Return [X, Y] of the center of cell containing provided text 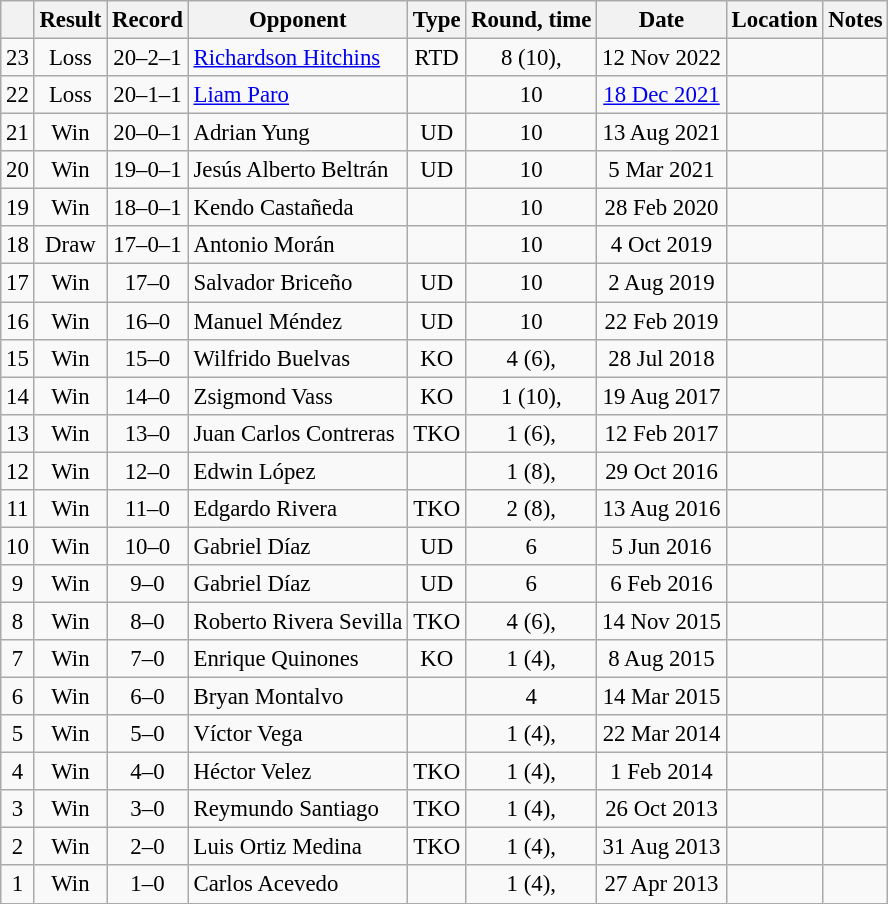
31 Aug 2013 [662, 847]
12 Feb 2017 [662, 433]
6 Feb 2016 [662, 584]
13 [18, 433]
2 [18, 847]
2 (8), [532, 509]
13–0 [148, 433]
23 [18, 58]
14 Nov 2015 [662, 621]
Type [437, 20]
20–2–1 [148, 58]
5–0 [148, 734]
Adrian Yung [298, 133]
Notes [856, 20]
Round, time [532, 20]
Result [70, 20]
22 [18, 95]
Opponent [298, 20]
19 Aug 2017 [662, 396]
Kendo Castañeda [298, 208]
7 [18, 659]
28 Feb 2020 [662, 208]
1 Feb 2014 [662, 772]
12 [18, 471]
22 Feb 2019 [662, 321]
28 Jul 2018 [662, 358]
20–0–1 [148, 133]
10–0 [148, 546]
26 Oct 2013 [662, 809]
19 [18, 208]
5 Jun 2016 [662, 546]
8 Aug 2015 [662, 659]
11 [18, 509]
Jesús Alberto Beltrán [298, 170]
4 Oct 2019 [662, 245]
Draw [70, 245]
14–0 [148, 396]
RTD [437, 58]
18 Dec 2021 [662, 95]
3–0 [148, 809]
2–0 [148, 847]
1 (8), [532, 471]
Víctor Vega [298, 734]
19–0–1 [148, 170]
Zsigmond Vass [298, 396]
14 Mar 2015 [662, 697]
11–0 [148, 509]
13 Aug 2016 [662, 509]
Juan Carlos Contreras [298, 433]
18–0–1 [148, 208]
1–0 [148, 885]
Date [662, 20]
27 Apr 2013 [662, 885]
20–1–1 [148, 95]
9 [18, 584]
13 Aug 2021 [662, 133]
29 Oct 2016 [662, 471]
17 [18, 283]
9–0 [148, 584]
8–0 [148, 621]
5 [18, 734]
Bryan Montalvo [298, 697]
22 Mar 2014 [662, 734]
Wilfrido Buelvas [298, 358]
1 [18, 885]
2 Aug 2019 [662, 283]
8 [18, 621]
Liam Paro [298, 95]
18 [18, 245]
17–0–1 [148, 245]
17–0 [148, 283]
Edgardo Rivera [298, 509]
3 [18, 809]
6–0 [148, 697]
20 [18, 170]
8 (10), [532, 58]
Record [148, 20]
Reymundo Santiago [298, 809]
16–0 [148, 321]
1 (6), [532, 433]
15–0 [148, 358]
4–0 [148, 772]
Héctor Velez [298, 772]
Edwin López [298, 471]
5 Mar 2021 [662, 170]
Richardson Hitchins [298, 58]
Carlos Acevedo [298, 885]
Antonio Morán [298, 245]
21 [18, 133]
Enrique Quinones [298, 659]
1 (10), [532, 396]
Salvador Briceño [298, 283]
Location [774, 20]
Luis Ortiz Medina [298, 847]
14 [18, 396]
16 [18, 321]
15 [18, 358]
12 Nov 2022 [662, 58]
12–0 [148, 471]
Manuel Méndez [298, 321]
Roberto Rivera Sevilla [298, 621]
7–0 [148, 659]
